Identify which cell holds the provided text, then report its (X, Y) central coordinate. 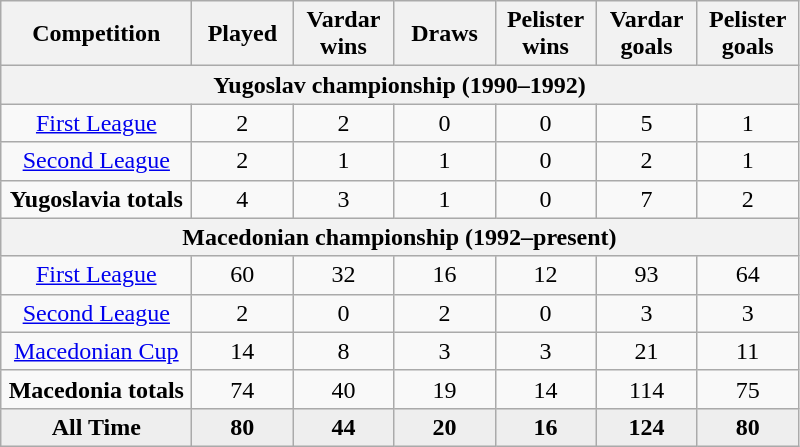
60 (242, 275)
20 (444, 427)
19 (444, 389)
Draws (444, 34)
Vardar wins (344, 34)
Yugoslav championship (1990–1992) (400, 85)
Pelister wins (546, 34)
114 (646, 389)
5 (646, 123)
7 (646, 199)
64 (748, 275)
75 (748, 389)
Macedonia totals (96, 389)
21 (646, 351)
124 (646, 427)
Competition (96, 34)
12 (546, 275)
Macedonian Cup (96, 351)
Vardar goals (646, 34)
Pelister goals (748, 34)
Yugoslavia totals (96, 199)
8 (344, 351)
74 (242, 389)
Macedonian championship (1992–present) (400, 237)
4 (242, 199)
44 (344, 427)
11 (748, 351)
93 (646, 275)
40 (344, 389)
32 (344, 275)
All Time (96, 427)
Played (242, 34)
